From the cell containing the given text, extract its center point as [x, y] coordinate. 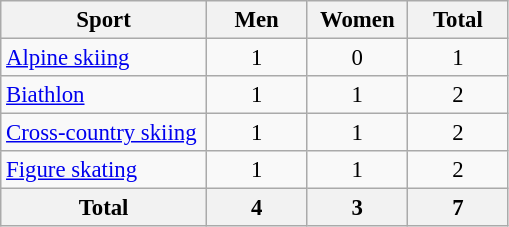
0 [358, 58]
Cross-country skiing [104, 133]
Sport [104, 20]
Alpine skiing [104, 58]
4 [256, 208]
3 [358, 208]
Women [358, 20]
7 [458, 208]
Men [256, 20]
Biathlon [104, 95]
Figure skating [104, 170]
